For the text-containing cell, return its midpoint in (X, Y) coordinate format. 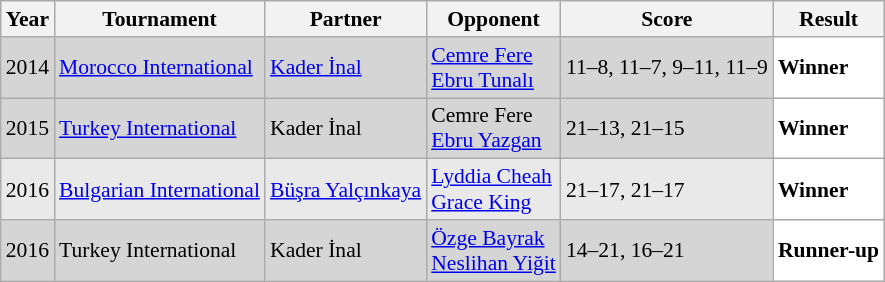
Cemre Fere Ebru Tunalı (494, 68)
Morocco International (160, 68)
Tournament (160, 19)
14–21, 16–21 (667, 250)
2015 (28, 128)
Score (667, 19)
Özge Bayrak Neslihan Yiğit (494, 250)
Lyddia Cheah Grace King (494, 190)
2014 (28, 68)
Büşra Yalçınkaya (346, 190)
21–13, 21–15 (667, 128)
Cemre Fere Ebru Yazgan (494, 128)
11–8, 11–7, 9–11, 11–9 (667, 68)
21–17, 21–17 (667, 190)
Opponent (494, 19)
Bulgarian International (160, 190)
Year (28, 19)
Partner (346, 19)
Runner-up (828, 250)
Result (828, 19)
